Capture the cell that displays the provided text and extract its [x, y] central coordinate. 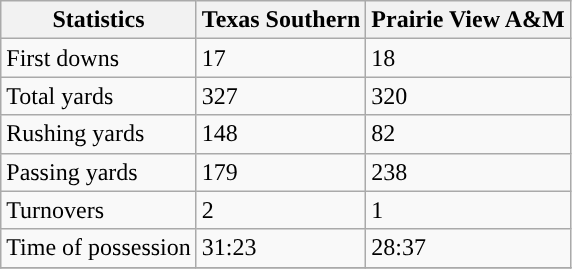
1 [468, 210]
Total yards [99, 96]
327 [281, 96]
82 [468, 134]
Prairie View A&M [468, 20]
2 [281, 210]
28:37 [468, 248]
18 [468, 58]
Rushing yards [99, 134]
179 [281, 172]
Statistics [99, 20]
148 [281, 134]
Time of possession [99, 248]
238 [468, 172]
First downs [99, 58]
Texas Southern [281, 20]
31:23 [281, 248]
17 [281, 58]
Passing yards [99, 172]
320 [468, 96]
Turnovers [99, 210]
